Search for the cell housing the specified text and yield its (x, y) center coordinate. 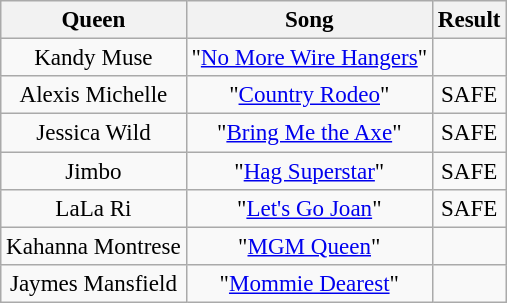
LaLa Ri (94, 209)
Queen (94, 20)
"Let's Go Joan" (309, 209)
"Mommie Dearest" (309, 284)
Alexis Michelle (94, 95)
"Country Rodeo" (309, 95)
Jessica Wild (94, 133)
Result (468, 20)
"No More Wire Hangers" (309, 58)
"Bring Me the Axe" (309, 133)
Jimbo (94, 171)
Kahanna Montrese (94, 246)
"MGM Queen" (309, 246)
Kandy Muse (94, 58)
Song (309, 20)
"Hag Superstar" (309, 171)
Jaymes Mansfield (94, 284)
